Scan for the cell matching the given text and deliver its [X, Y] coordinate at center. 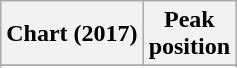
Chart (2017) [72, 34]
Peak position [189, 34]
